Capture the cell that displays the provided text and extract its [X, Y] central coordinate. 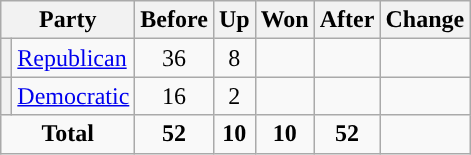
Total [68, 134]
36 [174, 58]
2 [234, 96]
Won [284, 20]
8 [234, 58]
Party [68, 20]
After [347, 20]
Democratic [74, 96]
Before [174, 20]
16 [174, 96]
Change [425, 20]
Republican [74, 58]
Up [234, 20]
